Pinpoint the cell where the given text exists, returning its (X, Y) midpoint coordinate. 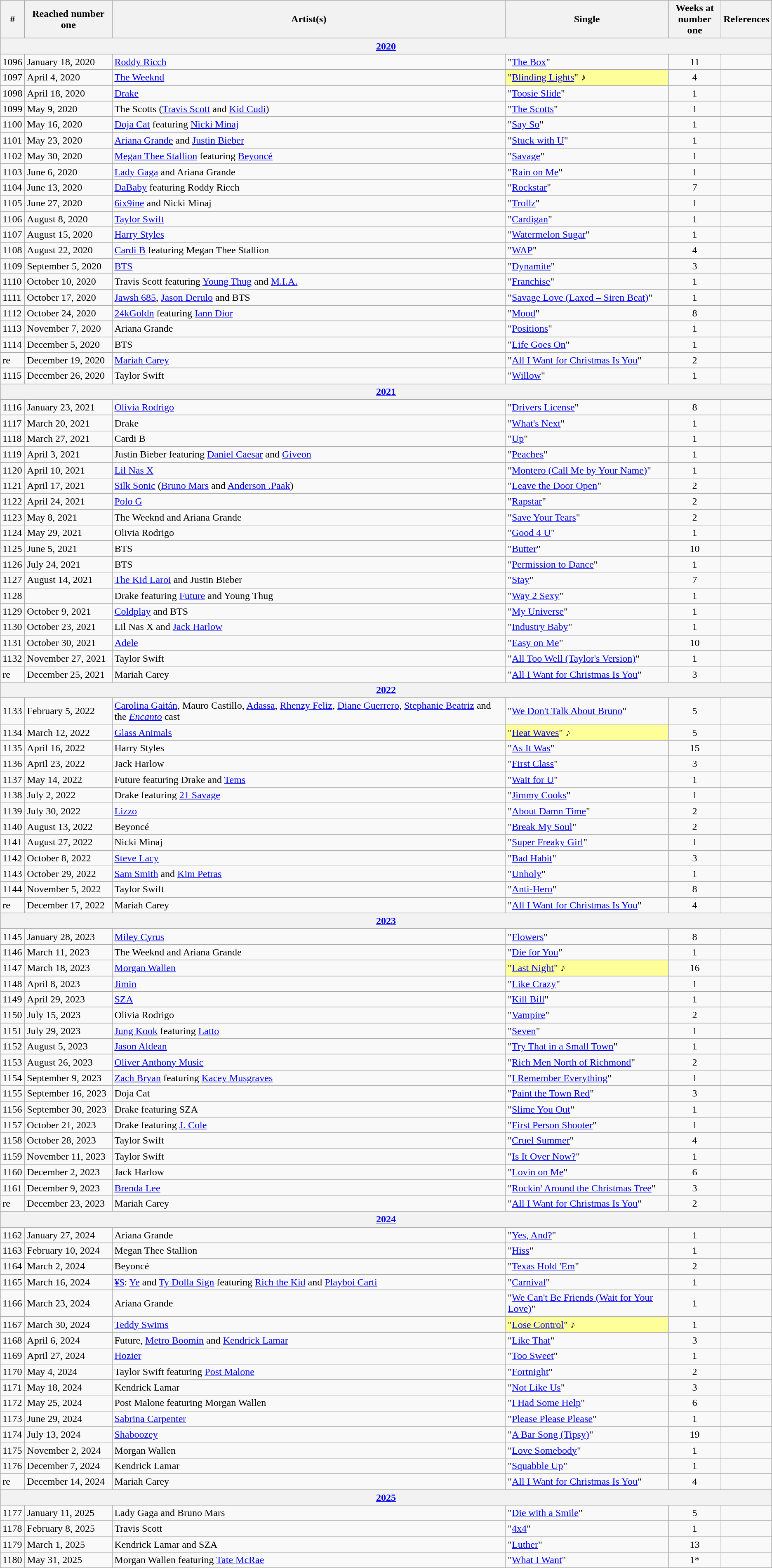
August 14, 2021 (68, 580)
"Rain on Me" (587, 172)
February 10, 2024 (68, 1251)
1097 (12, 78)
June 29, 2024 (68, 1419)
1102 (12, 156)
"Franchise" (587, 282)
# (12, 19)
July 15, 2023 (68, 1015)
1120 (12, 470)
"We Don't Talk About Bruno" (587, 711)
References (746, 19)
Doja Cat (309, 1094)
Lady Gaga and Ariana Grande (309, 172)
1176 (12, 1466)
"Seven" (587, 1031)
"Good 4 U" (587, 533)
December 9, 2023 (68, 1188)
October 10, 2020 (68, 282)
1134 (12, 732)
October 8, 2022 (68, 858)
February 8, 2025 (68, 1529)
December 7, 2024 (68, 1466)
August 26, 2023 (68, 1062)
Zach Bryan featuring Kacey Musgraves (309, 1078)
"Carnival" (587, 1282)
1139 (12, 811)
1135 (12, 748)
1163 (12, 1251)
November 7, 2020 (68, 329)
Silk Sonic (Bruno Mars and Anderson .Paak) (309, 486)
March 27, 2021 (68, 439)
1153 (12, 1062)
"Last Night" ♪ (587, 968)
1106 (12, 219)
1136 (12, 764)
1105 (12, 203)
1118 (12, 439)
"Dynamite" (587, 266)
1162 (12, 1235)
Adele (309, 643)
"Cruel Summer" (587, 1141)
"Like Crazy" (587, 984)
1125 (12, 549)
2025 (386, 1497)
1098 (12, 93)
1157 (12, 1125)
19 (695, 1434)
"Stay" (587, 580)
"As It Was" (587, 748)
16 (695, 968)
1179 (12, 1544)
1149 (12, 1000)
"Squabble Up" (587, 1466)
"Break My Soul" (587, 827)
June 27, 2020 (68, 203)
"Montero (Call Me by Your Name)" (587, 470)
"Fortnight" (587, 1372)
"Life Goes On" (587, 344)
Weeks atnumber one (695, 19)
1140 (12, 827)
December 23, 2023 (68, 1203)
"Easy on Me" (587, 643)
"Texas Hold 'Em" (587, 1266)
January 18, 2020 (68, 62)
Carolina Gaitán, Mauro Castillo, Adassa, Rhenzy Feliz, Diane Guerrero, Stephanie Beatriz and the Encanto cast (309, 711)
Roddy Ricch (309, 62)
April 8, 2023 (68, 984)
Justin Bieber featuring Daniel Caesar and Giveon (309, 454)
"Willow" (587, 376)
June 6, 2020 (68, 172)
Nicki Minaj (309, 842)
15 (695, 748)
1113 (12, 329)
Teddy Swims (309, 1325)
"Save Your Tears" (587, 517)
"About Damn Time" (587, 811)
1147 (12, 968)
"Is It Over Now?" (587, 1156)
December 17, 2022 (68, 905)
Brenda Lee (309, 1188)
Morgan Wallen featuring Tate McRae (309, 1560)
"Drivers License" (587, 407)
1133 (12, 711)
2023 (386, 921)
11 (695, 62)
March 23, 2024 (68, 1304)
Jung Kook featuring Latto (309, 1031)
2021 (386, 391)
1168 (12, 1340)
March 12, 2022 (68, 732)
1132 (12, 658)
1155 (12, 1094)
May 8, 2021 (68, 517)
"Luther" (587, 1544)
Single (587, 19)
Jason Aldean (309, 1047)
May 9, 2020 (68, 109)
"Not Like Us" (587, 1387)
"The Box" (587, 62)
"Slime You Out" (587, 1109)
March 18, 2023 (68, 968)
Steve Lacy (309, 858)
Taylor Swift featuring Post Malone (309, 1372)
"Rockin' Around the Christmas Tree" (587, 1188)
"Yes, And?" (587, 1235)
June 5, 2021 (68, 549)
1173 (12, 1419)
1177 (12, 1513)
Jimin (309, 984)
1114 (12, 344)
Drake featuring J. Cole (309, 1125)
Travis Scott (309, 1529)
1143 (12, 874)
1130 (12, 627)
Future, Metro Boomin and Kendrick Lamar (309, 1340)
1160 (12, 1172)
"First Class" (587, 764)
Lady Gaga and Bruno Mars (309, 1513)
1180 (12, 1560)
1117 (12, 423)
"Kill Bill" (587, 1000)
Oliver Anthony Music (309, 1062)
July 2, 2022 (68, 795)
1121 (12, 486)
June 13, 2020 (68, 187)
Reached number one (68, 19)
1116 (12, 407)
July 13, 2024 (68, 1434)
1142 (12, 858)
Megan Thee Stallion featuring Beyoncé (309, 156)
1123 (12, 517)
"Butter" (587, 549)
Sabrina Carpenter (309, 1419)
1137 (12, 780)
1129 (12, 611)
Future featuring Drake and Tems (309, 780)
January 11, 2025 (68, 1513)
"Paint the Town Red" (587, 1094)
November 27, 2021 (68, 658)
Cardi B featuring Megan Thee Stallion (309, 250)
May 30, 2020 (68, 156)
October 30, 2021 (68, 643)
"Watermelon Sugar" (587, 235)
Coldplay and BTS (309, 611)
March 16, 2024 (68, 1282)
May 31, 2025 (68, 1560)
"Say So" (587, 125)
1100 (12, 125)
December 14, 2024 (68, 1481)
"First Person Shooter" (587, 1125)
"Permission to Dance" (587, 564)
July 29, 2023 (68, 1031)
Shaboozey (309, 1434)
"Love Somebody" (587, 1450)
1122 (12, 502)
"What's Next" (587, 423)
1107 (12, 235)
1144 (12, 889)
"Way 2 Sexy" (587, 596)
Drake featuring SZA (309, 1109)
"Vampire" (587, 1015)
December 2, 2023 (68, 1172)
1103 (12, 172)
April 24, 2021 (68, 502)
February 5, 2022 (68, 711)
"Leave the Door Open" (587, 486)
The Kid Laroi and Justin Bieber (309, 580)
"Stuck with U" (587, 140)
"Cardigan" (587, 219)
The Scotts (Travis Scott and Kid Cudi) (309, 109)
September 5, 2020 (68, 266)
October 24, 2020 (68, 313)
December 19, 2020 (68, 360)
August 22, 2020 (68, 250)
July 24, 2021 (68, 564)
March 2, 2024 (68, 1266)
"Savage" (587, 156)
1166 (12, 1304)
Lizzo (309, 811)
"I Remember Everything" (587, 1078)
Hozier (309, 1356)
1154 (12, 1078)
Drake featuring Future and Young Thug (309, 596)
July 30, 2022 (68, 811)
1169 (12, 1356)
1138 (12, 795)
13 (695, 1544)
Miley Cyrus (309, 936)
1174 (12, 1434)
"My Universe" (587, 611)
"What I Want" (587, 1560)
"Mood" (587, 313)
1119 (12, 454)
1109 (12, 266)
"Super Freaky Girl" (587, 842)
2022 (386, 690)
April 6, 2024 (68, 1340)
1104 (12, 187)
"4x4" (587, 1529)
"Wait for U" (587, 780)
May 18, 2024 (68, 1387)
The Weeknd (309, 78)
1124 (12, 533)
"Unholy" (587, 874)
"We Can't Be Friends (Wait for Your Love)" (587, 1304)
January 23, 2021 (68, 407)
Lil Nas X and Jack Harlow (309, 627)
"A Bar Song (Tipsy)" (587, 1434)
Travis Scott featuring Young Thug and M.I.A. (309, 282)
"Rockstar" (587, 187)
"Rapstar" (587, 502)
1128 (12, 596)
Jawsh 685, Jason Derulo and BTS (309, 297)
1145 (12, 936)
1112 (12, 313)
"Jimmy Cooks" (587, 795)
Polo G (309, 502)
Post Malone featuring Morgan Wallen (309, 1403)
May 23, 2020 (68, 140)
April 23, 2022 (68, 764)
24kGoldn featuring Iann Dior (309, 313)
SZA (309, 1000)
"Lose Control" ♪ (587, 1325)
Glass Animals (309, 732)
April 10, 2021 (68, 470)
May 4, 2024 (68, 1372)
March 1, 2025 (68, 1544)
Drake featuring 21 Savage (309, 795)
DaBaby featuring Roddy Ricch (309, 187)
October 29, 2022 (68, 874)
October 9, 2021 (68, 611)
November 2, 2024 (68, 1450)
1108 (12, 250)
"I Had Some Help" (587, 1403)
Cardi B (309, 439)
January 27, 2024 (68, 1235)
"Rich Men North of Richmond" (587, 1062)
1141 (12, 842)
"Like That" (587, 1340)
1158 (12, 1141)
October 17, 2020 (68, 297)
1131 (12, 643)
March 20, 2021 (68, 423)
"Anti-Hero" (587, 889)
April 3, 2021 (68, 454)
May 29, 2021 (68, 533)
"Trollz" (587, 203)
"All Too Well (Taylor's Version)" (587, 658)
Ariana Grande and Justin Bieber (309, 140)
September 30, 2023 (68, 1109)
Sam Smith and Kim Petras (309, 874)
1115 (12, 376)
1175 (12, 1450)
1099 (12, 109)
¥$: Ye and Ty Dolla Sign featuring Rich the Kid and Playboi Carti (309, 1282)
"WAP" (587, 250)
April 17, 2021 (68, 486)
2020 (386, 46)
"Industry Baby" (587, 627)
Megan Thee Stallion (309, 1251)
"Die for You" (587, 952)
April 4, 2020 (68, 78)
1148 (12, 984)
December 5, 2020 (68, 344)
1126 (12, 564)
"The Scotts" (587, 109)
May 16, 2020 (68, 125)
September 16, 2023 (68, 1094)
August 13, 2022 (68, 827)
March 11, 2023 (68, 952)
"Too Sweet" (587, 1356)
1150 (12, 1015)
"Flowers" (587, 936)
1170 (12, 1372)
August 5, 2023 (68, 1047)
September 9, 2023 (68, 1078)
1156 (12, 1109)
Doja Cat featuring Nicki Minaj (309, 125)
January 28, 2023 (68, 936)
August 8, 2020 (68, 219)
1159 (12, 1156)
December 25, 2021 (68, 674)
"Blinding Lights" ♪ (587, 78)
October 28, 2023 (68, 1141)
1111 (12, 297)
"Peaches" (587, 454)
1127 (12, 580)
"Up" (587, 439)
November 11, 2023 (68, 1156)
1164 (12, 1266)
"Please Please Please" (587, 1419)
1167 (12, 1325)
December 26, 2020 (68, 376)
October 21, 2023 (68, 1125)
"Try That in a Small Town" (587, 1047)
April 18, 2020 (68, 93)
"Positions" (587, 329)
"Bad Habit" (587, 858)
1165 (12, 1282)
1172 (12, 1403)
October 23, 2021 (68, 627)
"Hiss" (587, 1251)
March 30, 2024 (68, 1325)
1161 (12, 1188)
April 16, 2022 (68, 748)
November 5, 2022 (68, 889)
2024 (386, 1219)
"Toosie Slide" (587, 93)
1152 (12, 1047)
August 27, 2022 (68, 842)
April 29, 2023 (68, 1000)
1101 (12, 140)
1171 (12, 1387)
1151 (12, 1031)
1110 (12, 282)
April 27, 2024 (68, 1356)
1* (695, 1560)
May 14, 2022 (68, 780)
1096 (12, 62)
Artist(s) (309, 19)
6ix9ine and Nicki Minaj (309, 203)
"Lovin on Me" (587, 1172)
"Die with a Smile" (587, 1513)
Kendrick Lamar and SZA (309, 1544)
1146 (12, 952)
Lil Nas X (309, 470)
August 15, 2020 (68, 235)
1178 (12, 1529)
"Savage Love (Laxed – Siren Beat)" (587, 297)
"Heat Waves" ♪ (587, 732)
May 25, 2024 (68, 1403)
